Detect which cell encompasses the target text, then output its [X, Y] center coordinate. 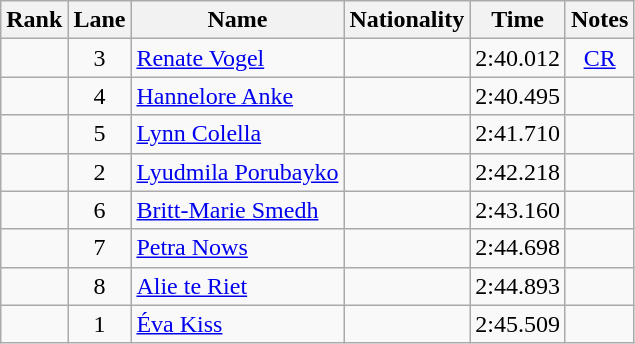
Lynn Colella [238, 134]
Notes [599, 20]
Rank [34, 20]
3 [100, 58]
5 [100, 134]
2:42.218 [518, 172]
2:43.160 [518, 210]
Time [518, 20]
Éva Kiss [238, 324]
2:41.710 [518, 134]
2 [100, 172]
1 [100, 324]
CR [599, 58]
2:40.012 [518, 58]
2:40.495 [518, 96]
Lyudmila Porubayko [238, 172]
Lane [100, 20]
Renate Vogel [238, 58]
Britt-Marie Smedh [238, 210]
Hannelore Anke [238, 96]
Name [238, 20]
Petra Nows [238, 248]
Alie te Riet [238, 286]
2:44.698 [518, 248]
2:45.509 [518, 324]
Nationality [407, 20]
8 [100, 286]
7 [100, 248]
6 [100, 210]
2:44.893 [518, 286]
4 [100, 96]
